From the cell containing the given text, extract its center point as [x, y] coordinate. 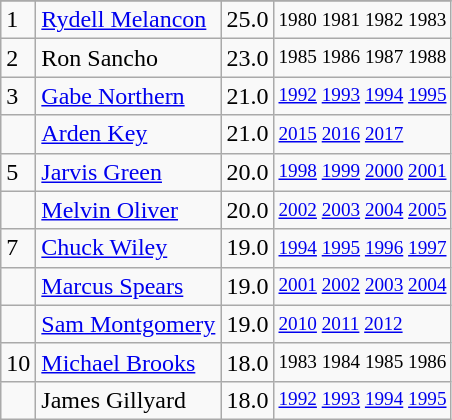
Chuck Wiley [128, 248]
Rydell Melancon [128, 20]
1994 1995 1996 1997 [362, 248]
Sam Montgomery [128, 324]
2 [18, 58]
1985 1986 1987 1988 [362, 58]
Melvin Oliver [128, 210]
Marcus Spears [128, 286]
7 [18, 248]
10 [18, 362]
5 [18, 172]
2001 2002 2003 2004 [362, 286]
Michael Brooks [128, 362]
2010 2011 2012 [362, 324]
Jarvis Green [128, 172]
2002 2003 2004 2005 [362, 210]
23.0 [248, 58]
1983 1984 1985 1986 [362, 362]
James Gillyard [128, 400]
25.0 [248, 20]
1998 1999 2000 2001 [362, 172]
Gabe Northern [128, 96]
2015 2016 2017 [362, 134]
1 [18, 20]
3 [18, 96]
1980 1981 1982 1983 [362, 20]
Arden Key [128, 134]
Ron Sancho [128, 58]
